From the cell containing the given text, extract its center point as (x, y) coordinate. 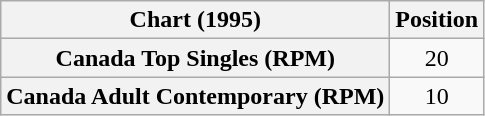
10 (437, 96)
Chart (1995) (196, 20)
Position (437, 20)
Canada Top Singles (RPM) (196, 58)
Canada Adult Contemporary (RPM) (196, 96)
20 (437, 58)
